Return the (x, y) coordinate for the center point of the cell that contains the specified text.  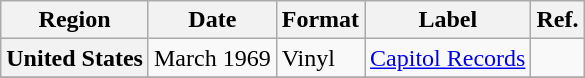
Format (320, 20)
United States (75, 58)
Date (212, 20)
Label (448, 20)
Capitol Records (448, 58)
Ref. (558, 20)
Region (75, 20)
March 1969 (212, 58)
Vinyl (320, 58)
